Provide the [X, Y] coordinate of the cell's center where the given text is located.  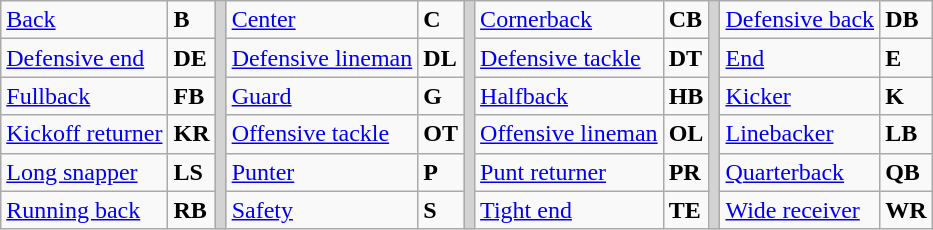
OL [686, 134]
Running back [84, 210]
B [192, 20]
Punter [322, 172]
Cornerback [570, 20]
Guard [322, 96]
Quarterback [800, 172]
OT [441, 134]
Defensive tackle [570, 58]
Defensive back [800, 20]
Kickoff returner [84, 134]
CB [686, 20]
Defensive lineman [322, 58]
Wide receiver [800, 210]
End [800, 58]
FB [192, 96]
RB [192, 210]
HB [686, 96]
G [441, 96]
Fullback [84, 96]
PR [686, 172]
QB [906, 172]
Safety [322, 210]
Tight end [570, 210]
Offensive lineman [570, 134]
P [441, 172]
DB [906, 20]
Long snapper [84, 172]
LB [906, 134]
WR [906, 210]
Defensive end [84, 58]
C [441, 20]
Offensive tackle [322, 134]
Linebacker [800, 134]
Halfback [570, 96]
TE [686, 210]
LS [192, 172]
DT [686, 58]
Center [322, 20]
K [906, 96]
Back [84, 20]
S [441, 210]
Kicker [800, 96]
KR [192, 134]
DE [192, 58]
DL [441, 58]
Punt returner [570, 172]
E [906, 58]
